Return the (X, Y) coordinate for the center point of the cell that contains the specified text.  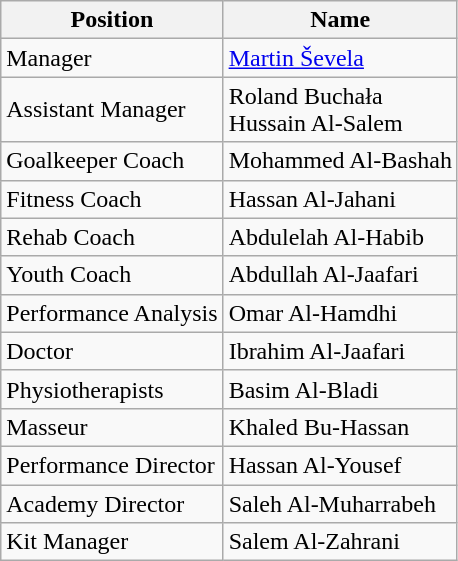
Kit Manager (112, 542)
Hassan Al-Jahani (340, 199)
Mohammed Al-Bashah (340, 161)
Salem Al-Zahrani (340, 542)
Abdulelah Al-Habib (340, 237)
Abdullah Al-Jaafari (340, 275)
Basim Al-Bladi (340, 389)
Name (340, 20)
Roland Buchała Hussain Al-Salem (340, 110)
Manager (112, 58)
Masseur (112, 427)
Ibrahim Al-Jaafari (340, 351)
Academy Director (112, 503)
Hassan Al-Yousef (340, 465)
Saleh Al-Muharrabeh (340, 503)
Performance Analysis (112, 313)
Youth Coach (112, 275)
Omar Al-Hamdhi (340, 313)
Fitness Coach (112, 199)
Goalkeeper Coach (112, 161)
Martin Ševela (340, 58)
Doctor (112, 351)
Rehab Coach (112, 237)
Position (112, 20)
Performance Director (112, 465)
Physiotherapists (112, 389)
Assistant Manager (112, 110)
Khaled Bu-Hassan (340, 427)
